For the text-containing cell, return its midpoint in [X, Y] coordinate format. 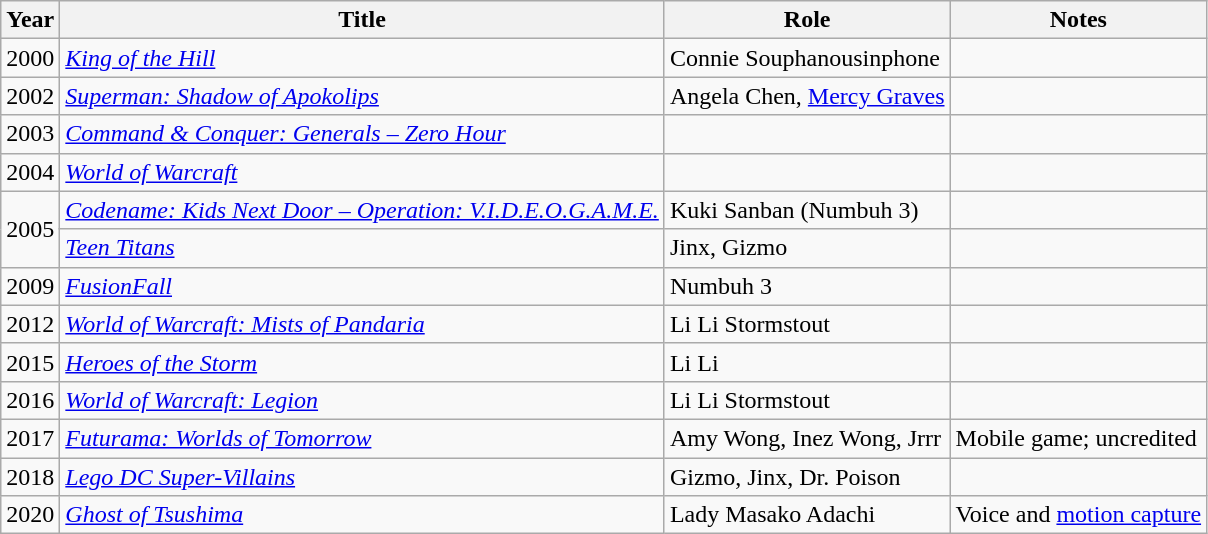
2002 [30, 96]
FusionFall [362, 286]
Angela Chen, Mercy Graves [807, 96]
Superman: Shadow of Apokolips [362, 96]
Lady Masako Adachi [807, 515]
Li Li [807, 362]
Lego DC Super-Villains [362, 477]
Kuki Sanban (Numbuh 3) [807, 210]
Voice and motion capture [1078, 515]
Teen Titans [362, 248]
Notes [1078, 20]
2020 [30, 515]
2005 [30, 229]
Gizmo, Jinx, Dr. Poison [807, 477]
2016 [30, 400]
2012 [30, 324]
2018 [30, 477]
Role [807, 20]
Heroes of the Storm [362, 362]
Year [30, 20]
Futurama: Worlds of Tomorrow [362, 438]
2017 [30, 438]
Command & Conquer: Generals – Zero Hour [362, 134]
Codename: Kids Next Door – Operation: V.I.D.E.O.G.A.M.E. [362, 210]
Connie Souphanousinphone [807, 58]
Amy Wong, Inez Wong, Jrrr [807, 438]
2000 [30, 58]
World of Warcraft: Legion [362, 400]
Mobile game; uncredited [1078, 438]
Jinx, Gizmo [807, 248]
Title [362, 20]
2003 [30, 134]
2009 [30, 286]
Numbuh 3 [807, 286]
King of the Hill [362, 58]
World of Warcraft: Mists of Pandaria [362, 324]
2004 [30, 172]
World of Warcraft [362, 172]
Ghost of Tsushima [362, 515]
2015 [30, 362]
